Return (X, Y) of the center of cell containing provided text 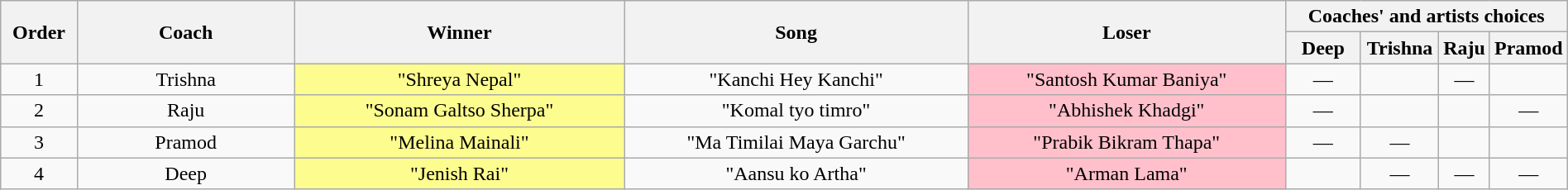
"Sonam Galtso Sherpa" (460, 111)
"Prabik Bikram Thapa" (1126, 142)
"Ma Timilai Maya Garchu" (796, 142)
3 (40, 142)
"Kanchi Hey Kanchi" (796, 79)
Coaches' and artists choices (1426, 17)
Winner (460, 32)
"Santosh Kumar Baniya" (1126, 79)
Song (796, 32)
"Komal tyo timro" (796, 111)
"Shreya Nepal" (460, 79)
Loser (1126, 32)
"Jenish Rai" (460, 173)
1 (40, 79)
"Arman Lama" (1126, 173)
4 (40, 173)
"Aansu ko Artha" (796, 173)
"Melina Mainali" (460, 142)
Coach (185, 32)
Order (40, 32)
2 (40, 111)
"Abhishek Khadgi" (1126, 111)
